Output the [x, y] coordinate of the center of the cell containing the given text.  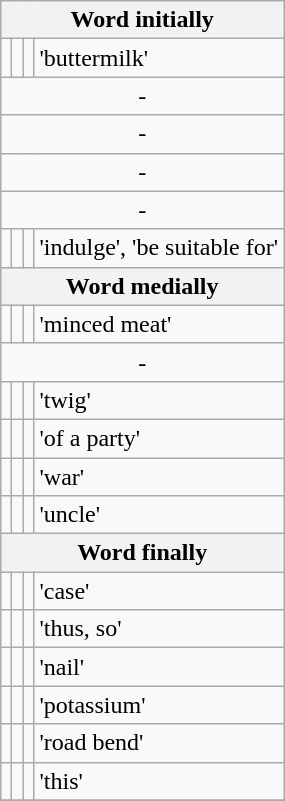
'indulge', 'be suitable for' [159, 248]
Word medially [142, 286]
'of a party' [159, 438]
'twig' [159, 400]
'minced meat' [159, 324]
Word finally [142, 553]
Word initially [142, 20]
'nail' [159, 667]
'uncle' [159, 515]
'buttermilk' [159, 58]
'war' [159, 477]
'potassium' [159, 705]
'thus, so' [159, 629]
'case' [159, 591]
'this' [159, 781]
'road bend' [159, 743]
